Detect which cell encompasses the target text, then output its [X, Y] center coordinate. 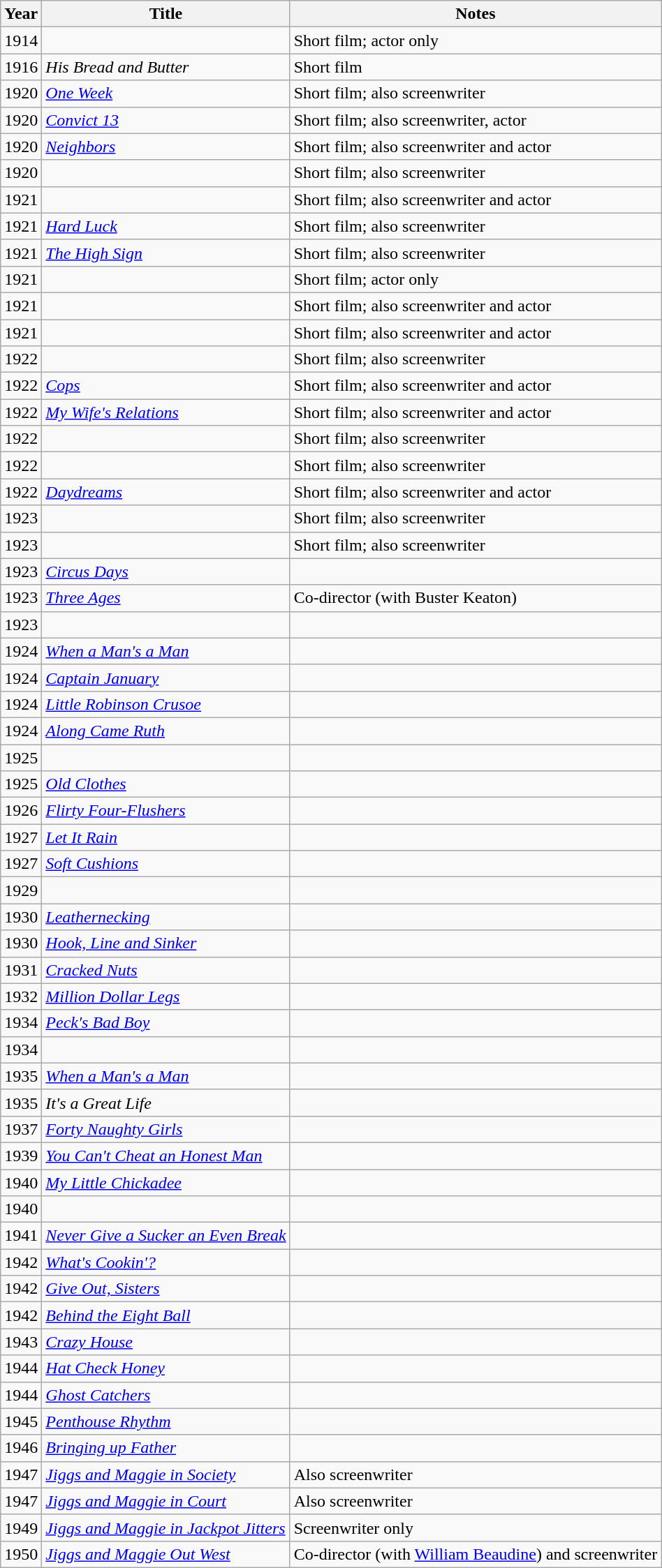
It's a Great Life [166, 1103]
Short film [475, 67]
1949 [21, 1528]
1914 [21, 40]
Bringing up Father [166, 1448]
You Can't Cheat an Honest Man [166, 1156]
1916 [21, 67]
Behind the Eight Ball [166, 1315]
Million Dollar Legs [166, 996]
1946 [21, 1448]
Jiggs and Maggie in Society [166, 1474]
1926 [21, 811]
1929 [21, 890]
Captain January [166, 678]
Short film; also screenwriter, actor [475, 120]
Little Robinson Crusoe [166, 704]
1932 [21, 996]
My Wife's Relations [166, 412]
Convict 13 [166, 120]
Jiggs and Maggie in Jackpot Jitters [166, 1528]
What's Cookin'? [166, 1262]
Neighbors [166, 147]
His Bread and Butter [166, 67]
Give Out, Sisters [166, 1289]
Circus Days [166, 572]
Never Give a Sucker an Even Break [166, 1236]
Along Came Ruth [166, 731]
Screenwriter only [475, 1528]
1950 [21, 1554]
Old Clothes [166, 784]
Notes [475, 14]
1941 [21, 1236]
Crazy House [166, 1342]
One Week [166, 94]
1945 [21, 1421]
Penthouse Rhythm [166, 1421]
Cops [166, 386]
Daydreams [166, 492]
Cracked Nuts [166, 970]
Let It Rain [166, 837]
1943 [21, 1342]
Three Ages [166, 598]
The High Sign [166, 253]
Ghost Catchers [166, 1395]
Title [166, 14]
1931 [21, 970]
Hard Luck [166, 226]
Co-director (with William Beaudine) and screenwriter [475, 1554]
Year [21, 14]
Soft Cushions [166, 864]
Forty Naughty Girls [166, 1129]
Jiggs and Maggie in Court [166, 1501]
Peck's Bad Boy [166, 1023]
Flirty Four-Flushers [166, 811]
1937 [21, 1129]
My Little Chickadee [166, 1183]
Hook, Line and Sinker [166, 943]
1939 [21, 1156]
Jiggs and Maggie Out West [166, 1554]
Co-director (with Buster Keaton) [475, 598]
Hat Check Honey [166, 1368]
Leathernecking [166, 917]
